Capture the cell that displays the provided text and extract its [x, y] central coordinate. 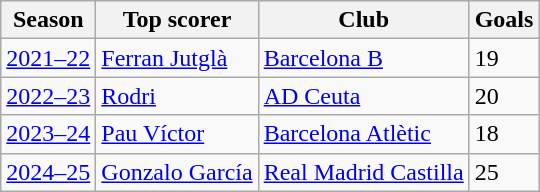
19 [504, 58]
2023–24 [48, 134]
Ferran Jutglà [177, 58]
Real Madrid Castilla [364, 172]
Rodri [177, 96]
Barcelona Atlètic [364, 134]
Barcelona B [364, 58]
AD Ceuta [364, 96]
Season [48, 20]
2021–22 [48, 58]
20 [504, 96]
25 [504, 172]
2024–25 [48, 172]
2022–23 [48, 96]
Pau Víctor [177, 134]
Gonzalo García [177, 172]
18 [504, 134]
Top scorer [177, 20]
Goals [504, 20]
Club [364, 20]
